Output the [x, y] coordinate of the center of the cell containing the given text.  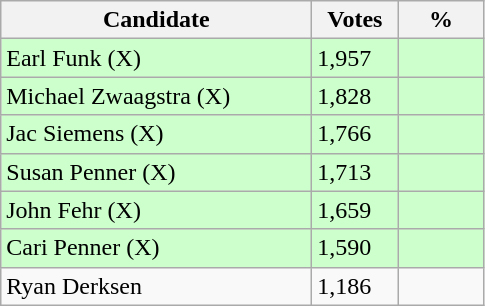
Candidate [156, 20]
1,659 [355, 210]
1,766 [355, 134]
Susan Penner (X) [156, 172]
Earl Funk (X) [156, 58]
1,713 [355, 172]
% [441, 20]
John Fehr (X) [156, 210]
Jac Siemens (X) [156, 134]
Ryan Derksen [156, 286]
Cari Penner (X) [156, 248]
Michael Zwaagstra (X) [156, 96]
1,957 [355, 58]
Votes [355, 20]
1,186 [355, 286]
1,828 [355, 96]
1,590 [355, 248]
